Scan for the cell matching the given text and deliver its (x, y) coordinate at center. 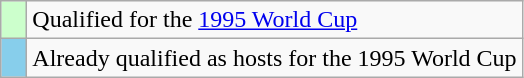
Qualified for the 1995 World Cup (274, 20)
Already qualified as hosts for the 1995 World Cup (274, 58)
